For the text-containing cell, return its midpoint in [X, Y] coordinate format. 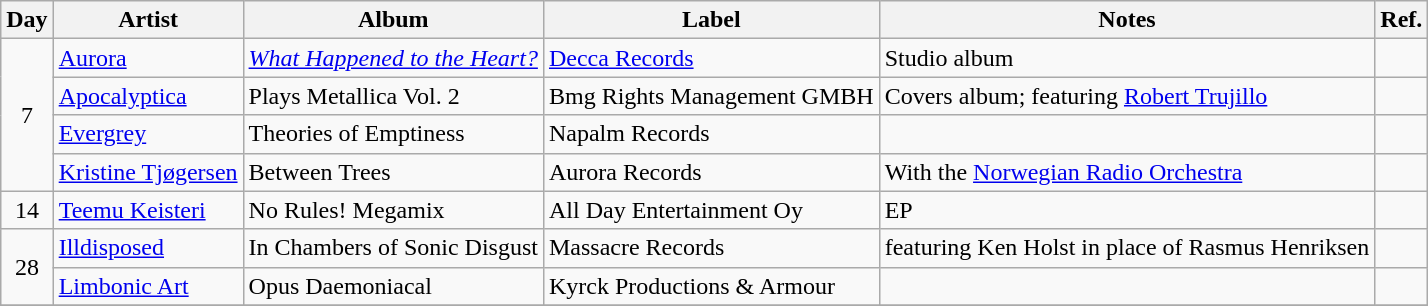
Apocalyptica [148, 96]
Day [27, 20]
What Happened to the Heart? [393, 58]
Artist [148, 20]
Kristine Tjøgersen [148, 172]
EP [1127, 210]
Theories of Emptiness [393, 134]
Notes [1127, 20]
Album [393, 20]
Studio album [1127, 58]
14 [27, 210]
Covers album; featuring Robert Trujillo [1127, 96]
All Day Entertainment Oy [711, 210]
Massacre Records [711, 248]
Napalm Records [711, 134]
Kyrck Productions & Armour [711, 286]
Between Trees [393, 172]
Opus Daemoniacal [393, 286]
Ref. [1402, 20]
Bmg Rights Management GMBH [711, 96]
Limbonic Art [148, 286]
With the Norwegian Radio Orchestra [1127, 172]
Teemu Keisteri [148, 210]
28 [27, 267]
7 [27, 115]
Aurora Records [711, 172]
Label [711, 20]
In Chambers of Sonic Disgust [393, 248]
Evergrey [148, 134]
Illdisposed [148, 248]
Aurora [148, 58]
No Rules! Megamix [393, 210]
featuring Ken Holst in place of Rasmus Henriksen [1127, 248]
Decca Records [711, 58]
Plays Metallica Vol. 2 [393, 96]
